Capture the cell that displays the provided text and extract its (X, Y) central coordinate. 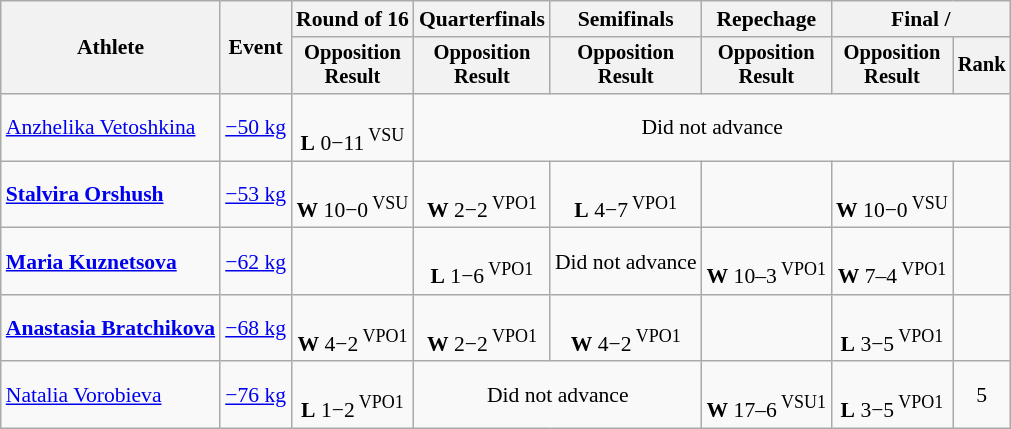
Semifinals (626, 19)
L 0−11 VSU (352, 128)
Quarterfinals (482, 19)
Natalia Vorobieva (110, 396)
−68 kg (256, 328)
Anastasia Bratchikova (110, 328)
L 1−6 VPO1 (482, 262)
Anzhelika Vetoshkina (110, 128)
W 10–3 VPO1 (766, 262)
5 (982, 396)
Maria Kuznetsova (110, 262)
L 4−7 VPO1 (626, 194)
Repechage (766, 19)
W 17–6 VSU1 (766, 396)
Final / (920, 19)
Athlete (110, 48)
Round of 16 (352, 19)
Event (256, 48)
Stalvira Orshush (110, 194)
L 1−2 VPO1 (352, 396)
Rank (982, 66)
−62 kg (256, 262)
−50 kg (256, 128)
W 7–4 VPO1 (892, 262)
−76 kg (256, 396)
−53 kg (256, 194)
